Output the (x, y) coordinate of the center of the cell containing the given text.  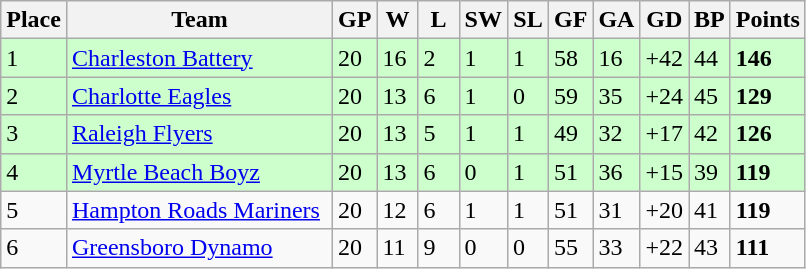
+42 (664, 58)
3 (34, 134)
129 (768, 96)
31 (616, 210)
126 (768, 134)
Raleigh Flyers (199, 134)
44 (710, 58)
SW (483, 20)
GA (616, 20)
+17 (664, 134)
41 (710, 210)
Myrtle Beach Boyz (199, 172)
12 (398, 210)
43 (710, 248)
Team (199, 20)
GF (571, 20)
55 (571, 248)
39 (710, 172)
32 (616, 134)
49 (571, 134)
4 (34, 172)
33 (616, 248)
+24 (664, 96)
Greensboro Dynamo (199, 248)
Hampton Roads Mariners (199, 210)
BP (710, 20)
59 (571, 96)
Points (768, 20)
9 (438, 248)
+22 (664, 248)
GD (664, 20)
58 (571, 58)
SL (528, 20)
GP (355, 20)
146 (768, 58)
11 (398, 248)
42 (710, 134)
45 (710, 96)
+20 (664, 210)
L (438, 20)
35 (616, 96)
W (398, 20)
Charleston Battery (199, 58)
Place (34, 20)
+15 (664, 172)
36 (616, 172)
111 (768, 248)
Charlotte Eagles (199, 96)
